Detect which cell encompasses the target text, then output its [X, Y] center coordinate. 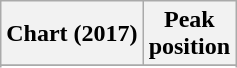
Chart (2017) [72, 34]
Peakposition [189, 34]
